Identify which cell holds the provided text, then report its (X, Y) central coordinate. 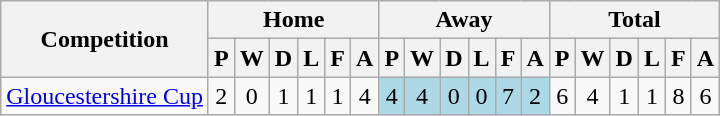
Away (464, 20)
Competition (105, 39)
Total (634, 20)
Home (293, 20)
7 (508, 96)
8 (679, 96)
Gloucestershire Cup (105, 96)
